Return the (X, Y) coordinate for the center point of the cell that contains the specified text.  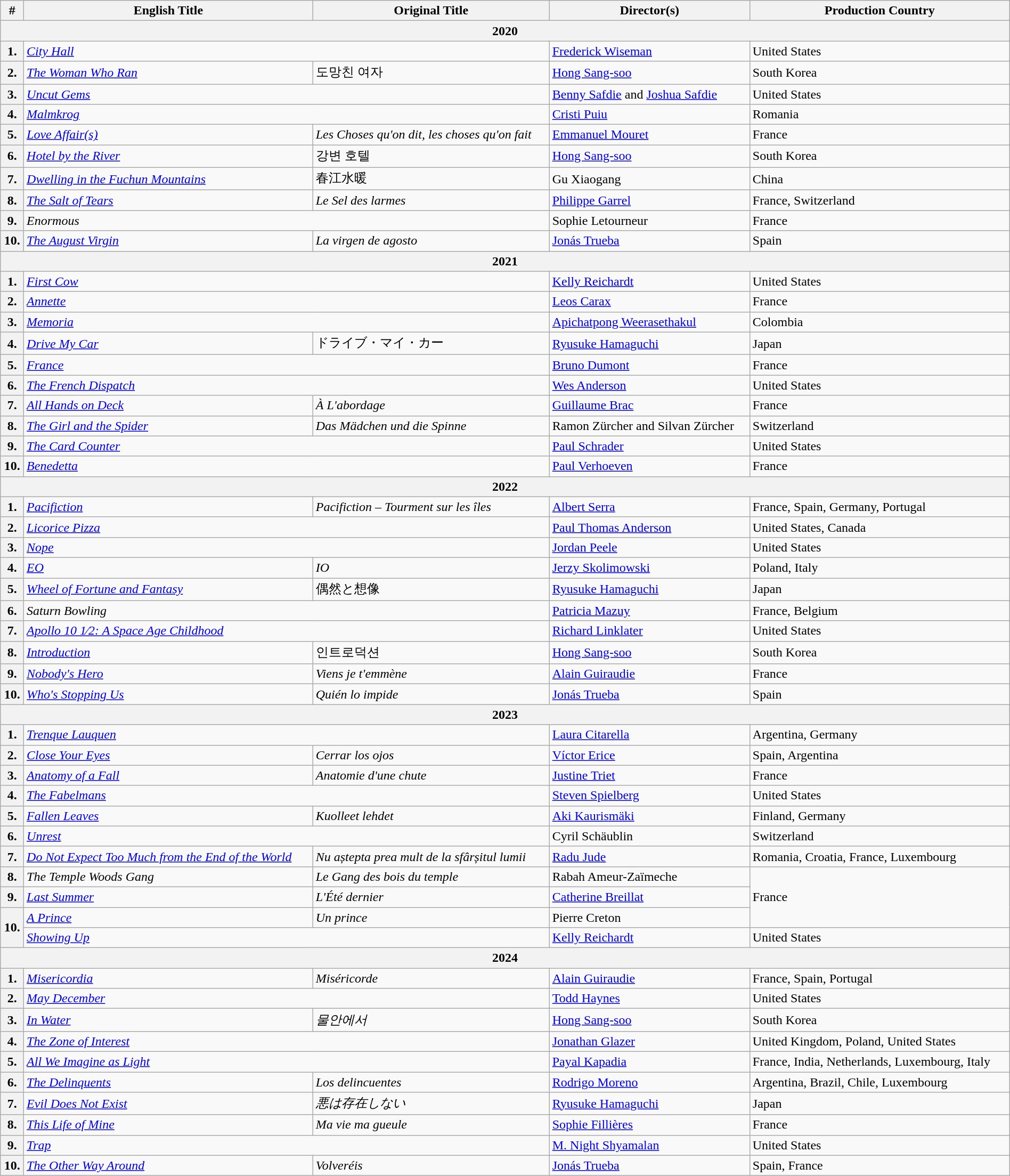
City Hall (287, 51)
France, Spain, Portugal (879, 978)
2023 (505, 715)
Patricia Mazuy (649, 611)
Radu Jude (649, 856)
Enormous (287, 221)
Albert Serra (649, 507)
Who's Stopping Us (168, 694)
La virgen de agosto (431, 241)
M. Night Shyamalan (649, 1145)
Les Choses qu'on dit, les choses qu'on fait (431, 135)
English Title (168, 11)
Jordan Peele (649, 547)
Anatomy of a Fall (168, 775)
Romania (879, 115)
2021 (505, 261)
Poland, Italy (879, 567)
Drive My Car (168, 343)
Aki Kaurismäki (649, 816)
Apichatpong Weerasethakul (649, 322)
Bruno Dumont (649, 365)
Close Your Eyes (168, 755)
Todd Haynes (649, 999)
China (879, 179)
Ma vie ma gueule (431, 1125)
Víctor Erice (649, 755)
France, Switzerland (879, 200)
Do Not Expect Too Much from the End of the World (168, 856)
Rabah Ameur-Zaïmeche (649, 877)
Benedetta (287, 466)
Misericordia (168, 978)
Director(s) (649, 11)
물안에서 (431, 1020)
Original Title (431, 11)
Spain, Argentina (879, 755)
Leos Carax (649, 302)
The August Virgin (168, 241)
May December (287, 999)
Los delincuentes (431, 1082)
Fallen Leaves (168, 816)
Annette (287, 302)
Nu aștepta prea mult de la sfârșitul lumii (431, 856)
Paul Verhoeven (649, 466)
Gu Xiaogang (649, 179)
Steven Spielberg (649, 796)
France, Spain, Germany, Portugal (879, 507)
Jonathan Glazer (649, 1041)
Unrest (287, 836)
Justine Triet (649, 775)
Das Mädchen und die Spinne (431, 426)
Showing Up (287, 938)
Catherine Breillat (649, 897)
Trenque Lauquen (287, 735)
ドライブ・マイ・カー (431, 343)
Richard Linklater (649, 631)
Wheel of Fortune and Fantasy (168, 589)
Spain, France (879, 1165)
Love Affair(s) (168, 135)
Hotel by the River (168, 157)
Wes Anderson (649, 385)
All We Imagine as Light (287, 1061)
Argentina, Brazil, Chile, Luxembourg (879, 1082)
2022 (505, 486)
Kuolleet lehdet (431, 816)
IO (431, 567)
Last Summer (168, 897)
Philippe Garrel (649, 200)
Production Country (879, 11)
Pacifiction (168, 507)
Saturn Bowling (287, 611)
All Hands on Deck (168, 405)
# (12, 11)
The Zone of Interest (287, 1041)
Nobody's Hero (168, 674)
Introduction (168, 652)
Rodrigo Moreno (649, 1082)
Dwelling in the Fuchun Mountains (168, 179)
Malmkrog (287, 115)
Evil Does Not Exist (168, 1104)
偶然と想像 (431, 589)
Anatomie d'une chute (431, 775)
The Other Way Around (168, 1165)
2024 (505, 958)
The Fabelmans (287, 796)
Jerzy Skolimowski (649, 567)
Quién lo impide (431, 694)
United Kingdom, Poland, United States (879, 1041)
This Life of Mine (168, 1125)
Memoria (287, 322)
Trap (287, 1145)
Paul Thomas Anderson (649, 527)
Ramon Zürcher and Silvan Zürcher (649, 426)
인트로덕션 (431, 652)
2020 (505, 31)
In Water (168, 1020)
The Girl and the Spider (168, 426)
春江水暖 (431, 179)
Cristi Puiu (649, 115)
The Temple Woods Gang (168, 877)
À L'abordage (431, 405)
The French Dispatch (287, 385)
Cyril Schäublin (649, 836)
Pierre Creton (649, 917)
Miséricorde (431, 978)
Paul Schrader (649, 446)
Viens je t'emmène (431, 674)
Nope (287, 547)
Argentina, Germany (879, 735)
The Woman Who Ran (168, 72)
Uncut Gems (287, 94)
EO (168, 567)
Pacifiction – Tourment sur les îles (431, 507)
Le Sel des larmes (431, 200)
Le Gang des bois du temple (431, 877)
Finland, Germany (879, 816)
L'Été dernier (431, 897)
Sophie Letourneur (649, 221)
Volveréis (431, 1165)
Frederick Wiseman (649, 51)
Romania, Croatia, France, Luxembourg (879, 856)
The Delinquents (168, 1082)
First Cow (287, 281)
Apollo 10 1⁄2: A Space Age Childhood (287, 631)
Licorice Pizza (287, 527)
Benny Safdie and Joshua Safdie (649, 94)
The Card Counter (287, 446)
Colombia (879, 322)
The Salt of Tears (168, 200)
United States, Canada (879, 527)
Cerrar los ojos (431, 755)
Sophie Fillières (649, 1125)
Laura Citarella (649, 735)
Guillaume Brac (649, 405)
Emmanuel Mouret (649, 135)
도망친 여자 (431, 72)
悪は存在しない (431, 1104)
France, Belgium (879, 611)
Payal Kapadia (649, 1061)
강변 호텔 (431, 157)
France, India, Netherlands, Luxembourg, Italy (879, 1061)
Un prince (431, 917)
A Prince (168, 917)
